Return the [X, Y] coordinate for the center point of the cell that contains the specified text.  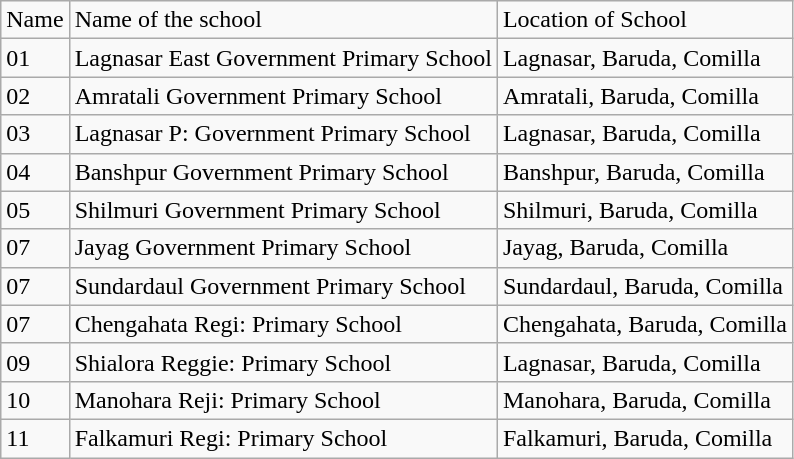
Lagnasar P: Government Primary School [283, 134]
11 [35, 438]
Name of the school [283, 20]
Falkamuri Regi: Primary School [283, 438]
10 [35, 400]
05 [35, 210]
Falkamuri, Baruda, Comilla [644, 438]
01 [35, 58]
Name [35, 20]
04 [35, 172]
Jayag, Baruda, Comilla [644, 248]
Jayag Government Primary School [283, 248]
Lagnasar East Government Primary School [283, 58]
Sundardaul Government Primary School [283, 286]
Manohara Reji: Primary School [283, 400]
Location of School [644, 20]
Amratali Government Primary School [283, 96]
Amratali, Baruda, Comilla [644, 96]
03 [35, 134]
Banshpur, Baruda, Comilla [644, 172]
Shilmuri, Baruda, Comilla [644, 210]
02 [35, 96]
Sundardaul, Baruda, Comilla [644, 286]
Banshpur Government Primary School [283, 172]
Shilmuri Government Primary School [283, 210]
09 [35, 362]
Shialora Reggie: Primary School [283, 362]
Chengahata Regi: Primary School [283, 324]
Manohara, Baruda, Comilla [644, 400]
Chengahata, Baruda, Comilla [644, 324]
